Return the (x, y) coordinate for the center point of the cell that contains the specified text.  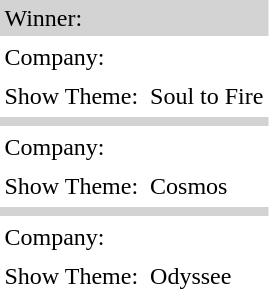
Soul to Fire (207, 96)
Winner: (134, 18)
Cosmos (207, 186)
